Find where the given text appears and provide that cell's center as (X, Y) coordinate. 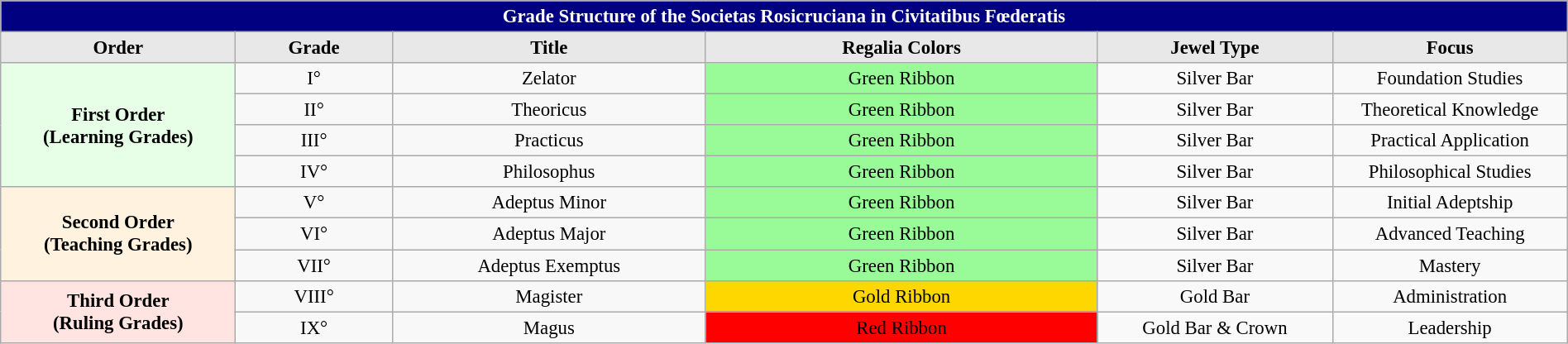
Advanced Teaching (1450, 234)
Second Order(Teaching Grades) (118, 233)
Jewel Type (1215, 48)
Adeptus Exemptus (549, 265)
Philosophical Studies (1450, 172)
IV° (314, 172)
VIII° (314, 296)
Gold Ribbon (901, 296)
Theoricus (549, 110)
Leadership (1450, 327)
Regalia Colors (901, 48)
Administration (1450, 296)
VII° (314, 265)
Grade Structure of the Societas Rosicruciana in Civitatibus Fœderatis (784, 17)
I° (314, 79)
Practical Application (1450, 141)
Red Ribbon (901, 327)
V° (314, 203)
Zelator (549, 79)
Gold Bar (1215, 296)
Initial Adeptship (1450, 203)
Adeptus Minor (549, 203)
Theoretical Knowledge (1450, 110)
II° (314, 110)
Gold Bar & Crown (1215, 327)
Magister (549, 296)
Order (118, 48)
IX° (314, 327)
Practicus (549, 141)
VI° (314, 234)
First Order(Learning Grades) (118, 125)
Magus (549, 327)
Grade (314, 48)
III° (314, 141)
Title (549, 48)
Philosophus (549, 172)
Adeptus Major (549, 234)
Foundation Studies (1450, 79)
Mastery (1450, 265)
Focus (1450, 48)
Third Order(Ruling Grades) (118, 311)
